Return the [X, Y] coordinate for the center point of the cell that contains the specified text.  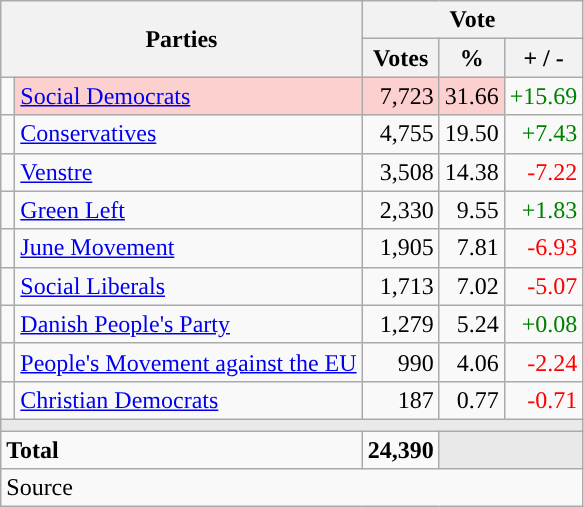
0.77 [472, 400]
Votes [400, 58]
+1.83 [544, 210]
Green Left [188, 210]
+15.69 [544, 96]
+ / - [544, 58]
People's Movement against the EU [188, 362]
7.02 [472, 286]
4,755 [400, 134]
Christian Democrats [188, 400]
1,905 [400, 248]
June Movement [188, 248]
% [472, 58]
Social Liberals [188, 286]
-7.22 [544, 172]
1,713 [400, 286]
Social Democrats [188, 96]
Parties [182, 39]
14.38 [472, 172]
-6.93 [544, 248]
Danish People's Party [188, 324]
Vote [472, 20]
990 [400, 362]
5.24 [472, 324]
-0.71 [544, 400]
9.55 [472, 210]
3,508 [400, 172]
Total [182, 449]
7.81 [472, 248]
7,723 [400, 96]
-5.07 [544, 286]
187 [400, 400]
+7.43 [544, 134]
-2.24 [544, 362]
4.06 [472, 362]
31.66 [472, 96]
Conservatives [188, 134]
Source [292, 488]
2,330 [400, 210]
24,390 [400, 449]
Venstre [188, 172]
1,279 [400, 324]
19.50 [472, 134]
+0.08 [544, 324]
